Scan for the cell matching the given text and deliver its [X, Y] coordinate at center. 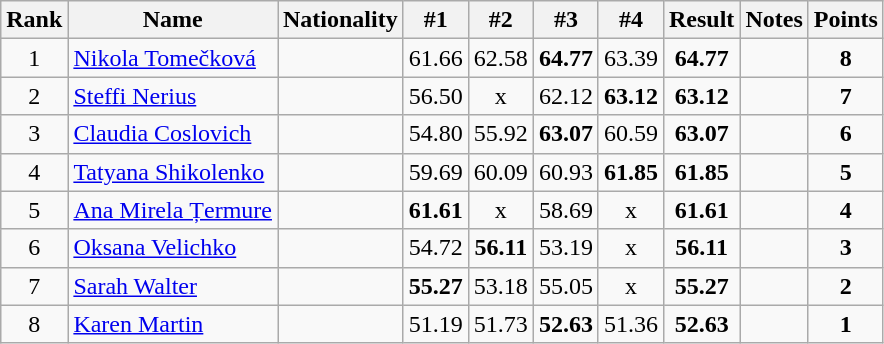
Nationality [341, 20]
#4 [630, 20]
60.59 [630, 134]
60.09 [500, 172]
Tatyana Shikolenko [173, 172]
Sarah Walter [173, 286]
#1 [436, 20]
Rank [34, 20]
#2 [500, 20]
62.12 [566, 96]
Points [846, 20]
56.50 [436, 96]
Nikola Tomečková [173, 58]
62.58 [500, 58]
54.72 [436, 248]
Steffi Nerius [173, 96]
63.39 [630, 58]
54.80 [436, 134]
Karen Martin [173, 324]
#3 [566, 20]
53.19 [566, 248]
55.05 [566, 286]
Ana Mirela Țermure [173, 210]
Oksana Velichko [173, 248]
Claudia Coslovich [173, 134]
Notes [774, 20]
60.93 [566, 172]
51.36 [630, 324]
61.66 [436, 58]
Result [701, 20]
51.19 [436, 324]
51.73 [500, 324]
Name [173, 20]
53.18 [500, 286]
55.92 [500, 134]
58.69 [566, 210]
59.69 [436, 172]
